Identify which cell holds the provided text, then report its [x, y] central coordinate. 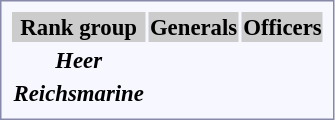
Generals [193, 27]
Reichsmarine [78, 93]
Officers [282, 27]
Rank group [78, 27]
Heer [78, 60]
